Return the [X, Y] coordinate for the center point of the cell that contains the specified text.  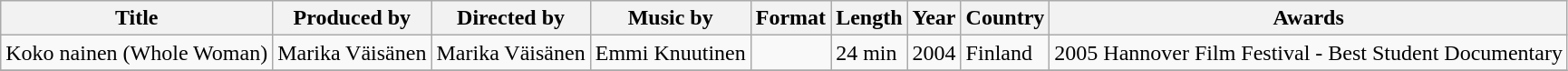
Music by [671, 18]
Country [1005, 18]
Title [137, 18]
Year [934, 18]
Finland [1005, 53]
Awards [1309, 18]
Format [790, 18]
Koko nainen (Whole Woman) [137, 53]
Length [869, 18]
24 min [869, 53]
2004 [934, 53]
Produced by [352, 18]
Directed by [511, 18]
2005 Hannover Film Festival - Best Student Documentary [1309, 53]
Emmi Knuutinen [671, 53]
